Find where the given text appears and provide that cell's center as (x, y) coordinate. 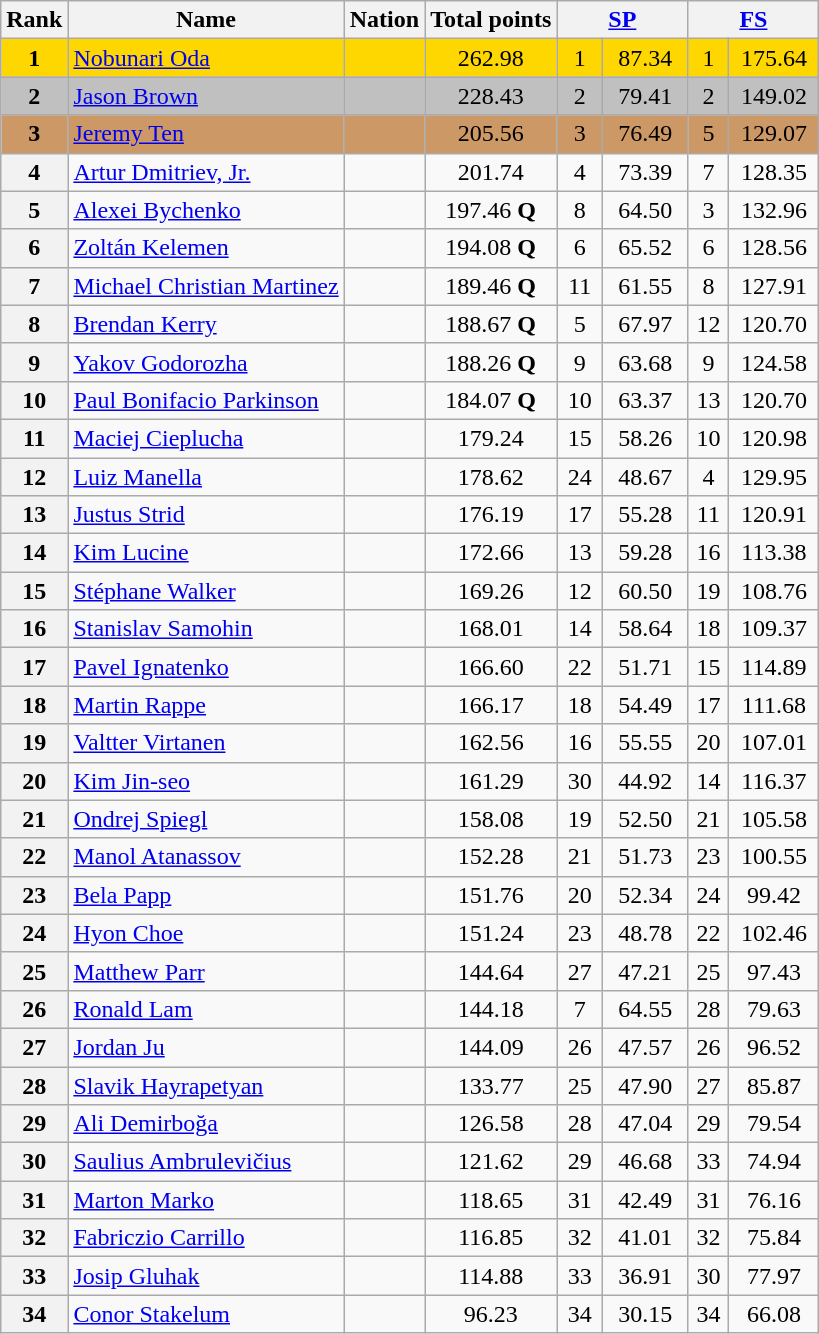
107.01 (774, 743)
Artur Dmitriev, Jr. (206, 172)
Conor Stakelum (206, 1314)
114.89 (774, 667)
96.52 (774, 1047)
102.46 (774, 933)
Maciej Cieplucha (206, 438)
188.26 Q (491, 362)
36.91 (646, 1276)
63.68 (646, 362)
42.49 (646, 1200)
Marton Marko (206, 1200)
Pavel Ignatenko (206, 667)
205.56 (491, 134)
Jeremy Ten (206, 134)
132.96 (774, 210)
100.55 (774, 857)
65.52 (646, 248)
Brendan Kerry (206, 324)
Justus Strid (206, 515)
47.04 (646, 1124)
166.60 (491, 667)
Total points (491, 20)
162.56 (491, 743)
96.23 (491, 1314)
Hyon Choe (206, 933)
55.55 (646, 743)
184.07 Q (491, 400)
Bela Papp (206, 895)
188.67 Q (491, 324)
Josip Gluhak (206, 1276)
52.50 (646, 819)
99.42 (774, 895)
Ondrej Spiegl (206, 819)
111.68 (774, 705)
73.39 (646, 172)
Matthew Parr (206, 971)
41.01 (646, 1238)
121.62 (491, 1162)
Zoltán Kelemen (206, 248)
262.98 (491, 58)
76.16 (774, 1200)
Luiz Manella (206, 477)
97.43 (774, 971)
85.87 (774, 1085)
128.56 (774, 248)
129.95 (774, 477)
64.55 (646, 1009)
Ronald Lam (206, 1009)
Fabriczio Carrillo (206, 1238)
75.84 (774, 1238)
168.01 (491, 629)
47.21 (646, 971)
67.97 (646, 324)
79.41 (646, 96)
44.92 (646, 781)
79.63 (774, 1009)
77.97 (774, 1276)
47.57 (646, 1047)
118.65 (491, 1200)
194.08 Q (491, 248)
133.77 (491, 1085)
Stanislav Samohin (206, 629)
Nation (384, 20)
114.88 (491, 1276)
47.90 (646, 1085)
Nobunari Oda (206, 58)
113.38 (774, 553)
51.71 (646, 667)
176.19 (491, 515)
Alexei Bychenko (206, 210)
126.58 (491, 1124)
55.28 (646, 515)
Ali Demirboğa (206, 1124)
Kim Lucine (206, 553)
Jordan Ju (206, 1047)
144.18 (491, 1009)
61.55 (646, 286)
197.46 Q (491, 210)
151.24 (491, 933)
116.85 (491, 1238)
63.37 (646, 400)
Manol Atanassov (206, 857)
105.58 (774, 819)
189.46 Q (491, 286)
59.28 (646, 553)
Martin Rappe (206, 705)
Name (206, 20)
Slavik Hayrapetyan (206, 1085)
172.66 (491, 553)
228.43 (491, 96)
127.91 (774, 286)
175.64 (774, 58)
169.26 (491, 591)
152.28 (491, 857)
158.08 (491, 819)
FS (754, 20)
74.94 (774, 1162)
116.37 (774, 781)
144.64 (491, 971)
179.24 (491, 438)
108.76 (774, 591)
66.08 (774, 1314)
52.34 (646, 895)
58.26 (646, 438)
76.49 (646, 134)
Stéphane Walker (206, 591)
79.54 (774, 1124)
48.67 (646, 477)
Saulius Ambrulevičius (206, 1162)
144.09 (491, 1047)
51.73 (646, 857)
87.34 (646, 58)
SP (622, 20)
Jason Brown (206, 96)
48.78 (646, 933)
120.98 (774, 438)
109.37 (774, 629)
201.74 (491, 172)
149.02 (774, 96)
Michael Christian Martinez (206, 286)
151.76 (491, 895)
Rank (34, 20)
46.68 (646, 1162)
Kim Jin-seo (206, 781)
64.50 (646, 210)
54.49 (646, 705)
128.35 (774, 172)
58.64 (646, 629)
120.91 (774, 515)
161.29 (491, 781)
166.17 (491, 705)
Yakov Godorozha (206, 362)
129.07 (774, 134)
124.58 (774, 362)
178.62 (491, 477)
30.15 (646, 1314)
Paul Bonifacio Parkinson (206, 400)
60.50 (646, 591)
Valtter Virtanen (206, 743)
